Determine the (X, Y) coordinate at the center of the cell enclosing the given text.  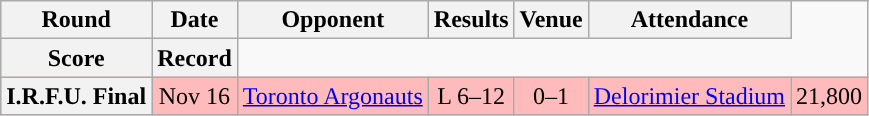
Toronto Argonauts (332, 96)
0–1 (551, 96)
L 6–12 (471, 96)
Score (76, 58)
Date (195, 20)
Results (471, 20)
I.R.F.U. Final (76, 96)
Record (195, 58)
Delorimier Stadium (689, 96)
Attendance (689, 20)
Opponent (332, 20)
Nov 16 (195, 96)
Venue (551, 20)
21,800 (830, 96)
Round (76, 20)
